Pinpoint the cell where the given text exists, returning its [X, Y] midpoint coordinate. 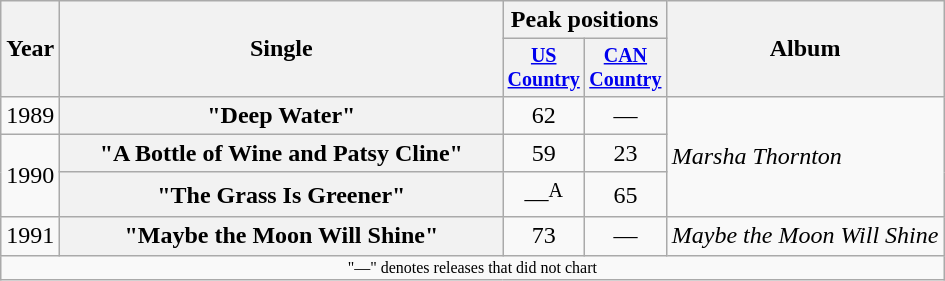
"Maybe the Moon Will Shine" [282, 236]
65 [626, 194]
73 [544, 236]
"Deep Water" [282, 115]
US Country [544, 68]
62 [544, 115]
Peak positions [584, 20]
"—" denotes releases that did not chart [472, 267]
1991 [30, 236]
—A [544, 194]
1989 [30, 115]
Year [30, 49]
Marsha Thornton [805, 156]
23 [626, 153]
Maybe the Moon Will Shine [805, 236]
1990 [30, 176]
CAN Country [626, 68]
"The Grass Is Greener" [282, 194]
Album [805, 49]
"A Bottle of Wine and Patsy Cline" [282, 153]
Single [282, 49]
59 [544, 153]
